Find where the given text appears and provide that cell's center as [X, Y] coordinate. 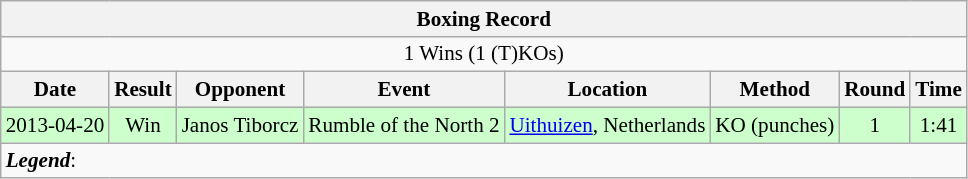
Time [938, 90]
Date [55, 90]
1:41 [938, 124]
Result [142, 90]
1 Wins (1 (T)KOs) [484, 54]
Opponent [240, 90]
Uithuizen, Netherlands [608, 124]
Janos Tiborcz [240, 124]
1 [874, 124]
Round [874, 90]
Location [608, 90]
Method [774, 90]
Event [404, 90]
2013-04-20 [55, 124]
Boxing Record [484, 18]
KO (punches) [774, 124]
Legend: [484, 160]
Win [142, 124]
Rumble of the North 2 [404, 124]
